Capture the cell that displays the provided text and extract its (X, Y) central coordinate. 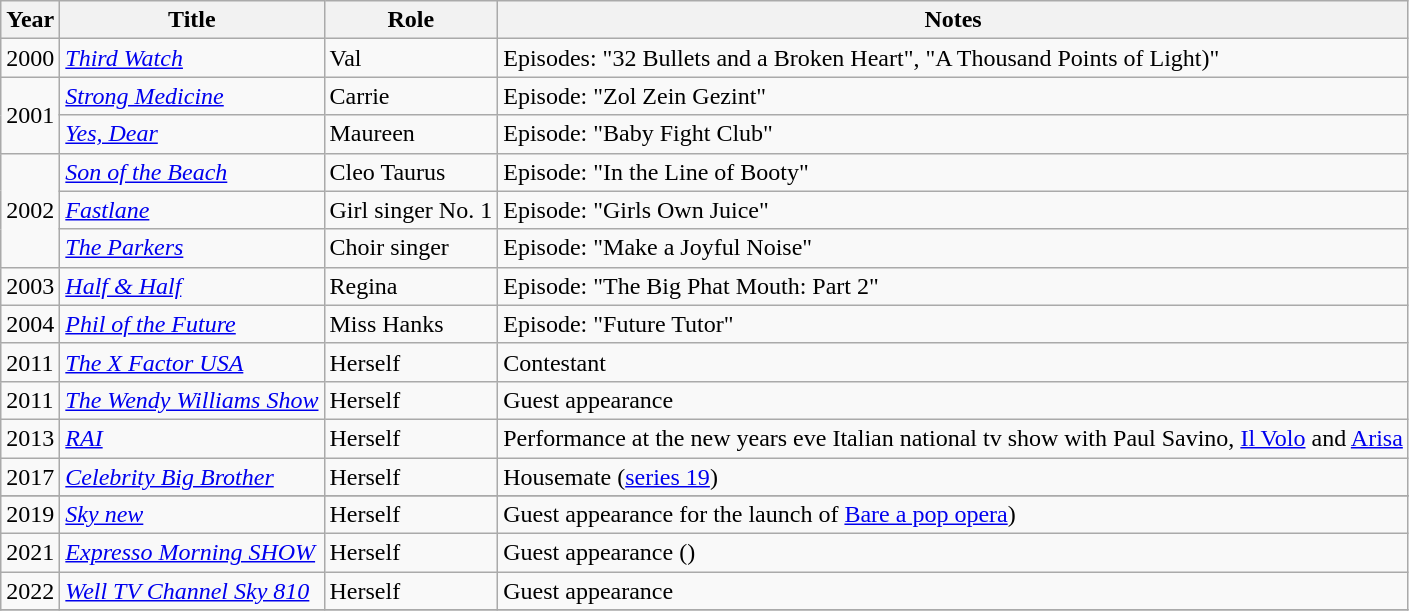
Role (411, 20)
Son of the Beach (192, 172)
2022 (30, 591)
Episode: "Zol Zein Gezint" (954, 96)
Half & Half (192, 286)
Notes (954, 20)
Phil of the Future (192, 324)
Expresso Morning SHOW (192, 553)
2001 (30, 115)
Episodes: "32 Bullets and a Broken Heart", "A Thousand Points of Light)" (954, 58)
Miss Hanks (411, 324)
Yes, Dear (192, 134)
Episode: "Make a Joyful Noise" (954, 248)
Third Watch (192, 58)
Celebrity Big Brother (192, 477)
2002 (30, 210)
2004 (30, 324)
Val (411, 58)
Year (30, 20)
2000 (30, 58)
2019 (30, 515)
Well TV Channel Sky 810 (192, 591)
Contestant (954, 362)
2003 (30, 286)
Choir singer (411, 248)
Guest appearance for the launch of Bare a pop opera) (954, 515)
2021 (30, 553)
Episode: "Future Tutor" (954, 324)
Fastlane (192, 210)
Housemate (series 19) (954, 477)
Episode: "In the Line of Booty" (954, 172)
Title (192, 20)
The X Factor USA (192, 362)
Girl singer No. 1 (411, 210)
Guest appearance () (954, 553)
The Parkers (192, 248)
2013 (30, 438)
Sky new (192, 515)
2017 (30, 477)
Episode: "The Big Phat Mouth: Part 2" (954, 286)
Performance at the new years eve Italian national tv show with Paul Savino, Il Volo and Arisa (954, 438)
Maureen (411, 134)
Regina (411, 286)
Carrie (411, 96)
Episode: "Girls Own Juice" (954, 210)
The Wendy Williams Show (192, 400)
Episode: "Baby Fight Club" (954, 134)
Strong Medicine (192, 96)
RAI (192, 438)
Cleo Taurus (411, 172)
